Determine the [X, Y] coordinate at the center of the cell enclosing the given text.  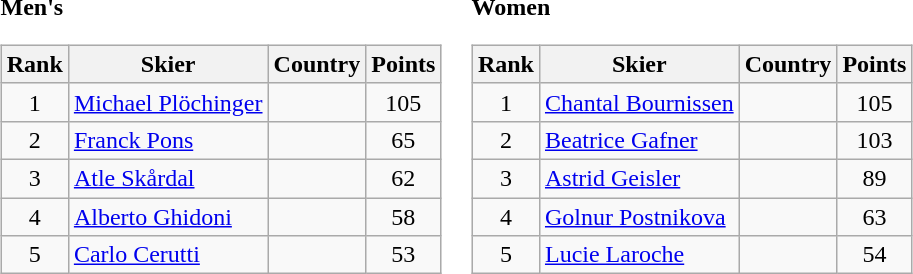
58 [404, 217]
Chantal Bournissen [639, 102]
62 [404, 178]
Astrid Geisler [639, 178]
Atle Skårdal [168, 178]
53 [404, 255]
63 [874, 217]
Beatrice Gafner [639, 140]
Carlo Cerutti [168, 255]
Franck Pons [168, 140]
Lucie Laroche [639, 255]
Golnur Postnikova [639, 217]
Michael Plöchinger [168, 102]
89 [874, 178]
103 [874, 140]
Alberto Ghidoni [168, 217]
65 [404, 140]
54 [874, 255]
